Determine the [X, Y] coordinate at the center of the cell enclosing the given text.  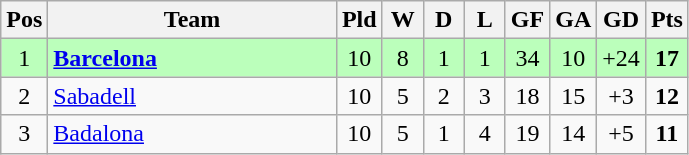
19 [527, 134]
4 [484, 134]
+24 [622, 58]
D [444, 20]
17 [666, 58]
Pts [666, 20]
L [484, 20]
Pld [359, 20]
GD [622, 20]
14 [574, 134]
Barcelona [192, 58]
Badalona [192, 134]
34 [527, 58]
Team [192, 20]
GF [527, 20]
Pos [24, 20]
W [402, 20]
18 [527, 96]
Sabadell [192, 96]
11 [666, 134]
15 [574, 96]
+5 [622, 134]
GA [574, 20]
8 [402, 58]
12 [666, 96]
+3 [622, 96]
